Determine the [x, y] coordinate at the center of the cell enclosing the given text.  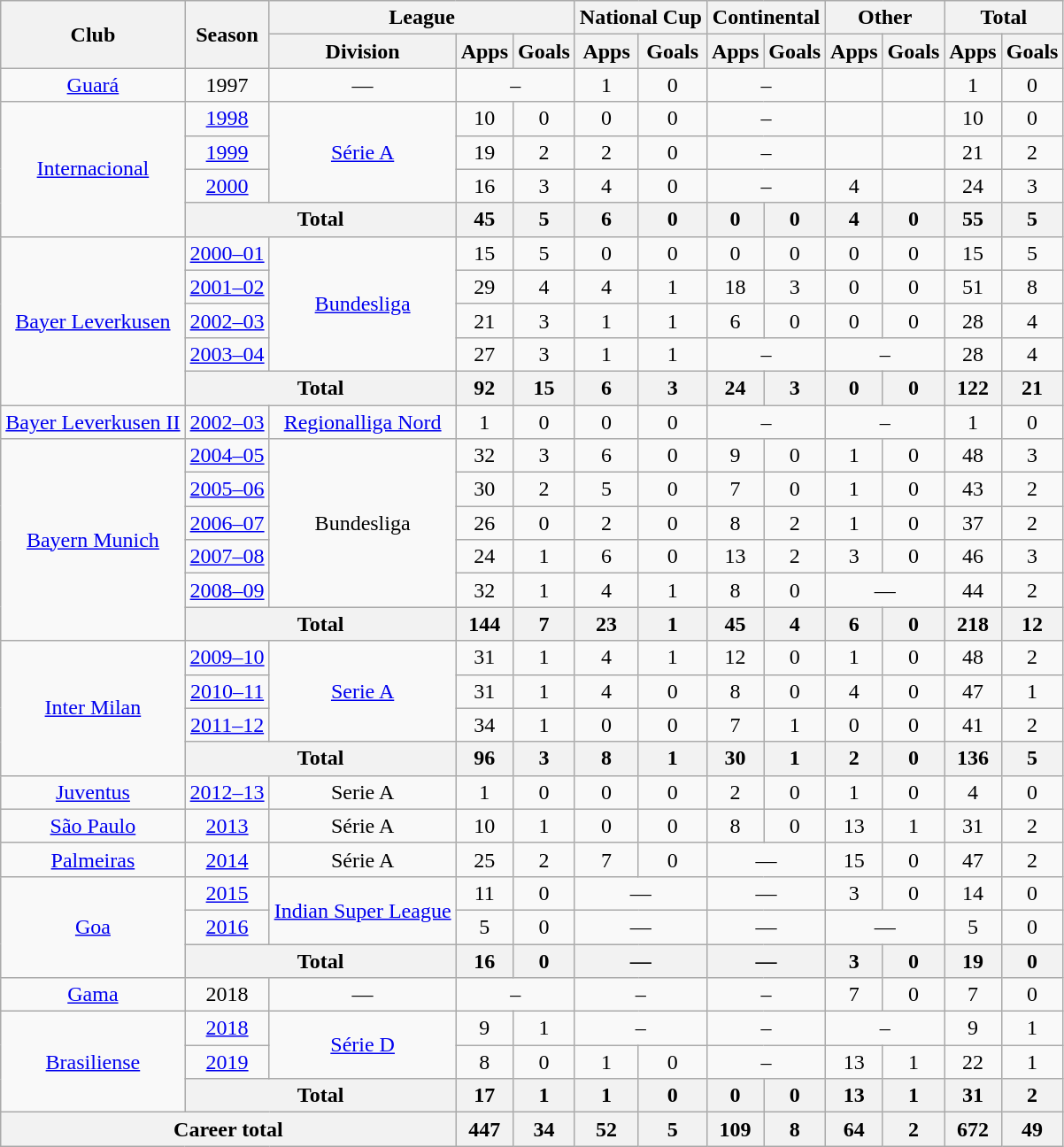
92 [484, 388]
Division [363, 51]
49 [1032, 1129]
25 [484, 859]
2013 [227, 826]
22 [973, 1062]
23 [606, 624]
2019 [227, 1062]
44 [973, 590]
Continental [766, 18]
109 [735, 1129]
96 [484, 758]
Regionalliga Nord [363, 422]
2011–12 [227, 725]
Juventus [93, 792]
37 [973, 523]
1997 [227, 85]
2015 [227, 893]
Palmeiras [93, 859]
672 [973, 1129]
17 [484, 1096]
41 [973, 725]
1998 [227, 119]
2010–11 [227, 691]
Season [227, 35]
2004–05 [227, 456]
18 [735, 287]
2006–07 [227, 523]
2005–06 [227, 489]
National Cup [641, 18]
52 [606, 1129]
Gama [93, 995]
Career total [228, 1129]
2000–01 [227, 253]
2008–09 [227, 590]
447 [484, 1129]
2016 [227, 927]
27 [484, 354]
2009–10 [227, 658]
29 [484, 287]
Bayer Leverkusen [93, 320]
Bayern Munich [93, 540]
Inter Milan [93, 708]
Série D [363, 1045]
2014 [227, 859]
League [421, 18]
2001–02 [227, 287]
Club [93, 35]
2003–04 [227, 354]
51 [973, 287]
Internacional [93, 169]
Indian Super League [363, 910]
11 [484, 893]
26 [484, 523]
Brasiliense [93, 1062]
55 [973, 219]
Bayer Leverkusen II [93, 422]
2012–13 [227, 792]
Goa [93, 927]
43 [973, 489]
2000 [227, 186]
2007–08 [227, 557]
122 [973, 388]
136 [973, 758]
1999 [227, 152]
144 [484, 624]
64 [854, 1129]
São Paulo [93, 826]
14 [973, 893]
Other [885, 18]
218 [973, 624]
46 [973, 557]
Guará [93, 85]
